Identify which cell holds the provided text, then report its [x, y] central coordinate. 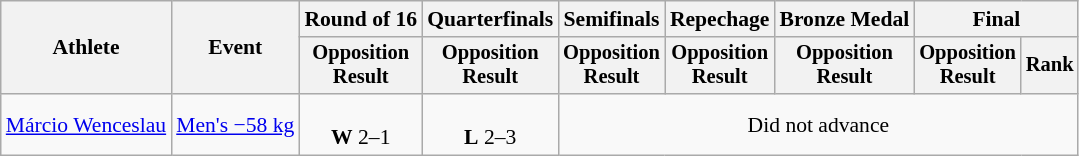
Repechage [720, 19]
Men's −58 kg [235, 124]
Quarterfinals [490, 19]
Rank [1050, 66]
Event [235, 48]
Bronze Medal [844, 19]
Did not advance [818, 124]
Márcio Wenceslau [86, 124]
L 2–3 [490, 124]
Athlete [86, 48]
Semifinals [612, 19]
W 2–1 [360, 124]
Final [996, 19]
Round of 16 [360, 19]
